Return the [x, y] coordinate for the center point of the cell that contains the specified text.  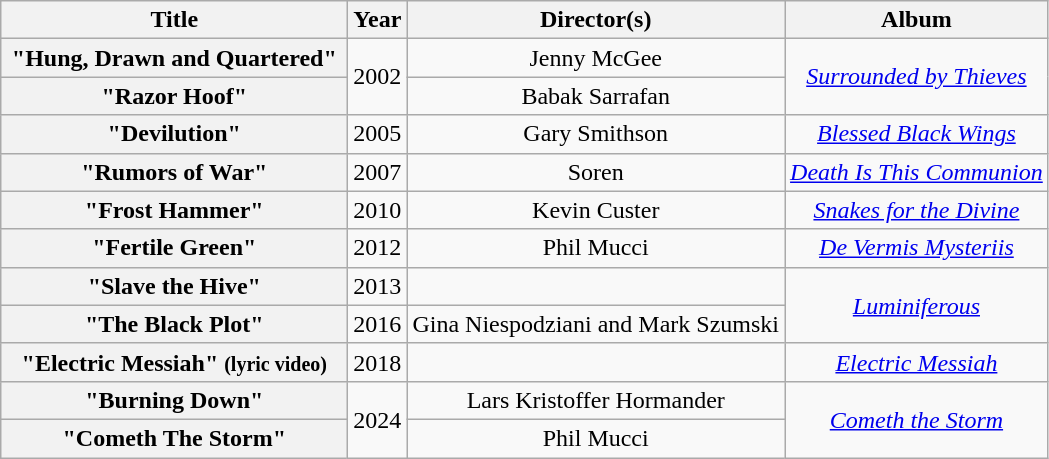
Soren [596, 172]
Gina Niespodziani and Mark Szumski [596, 324]
"Devilution" [174, 134]
2013 [378, 286]
"The Black Plot" [174, 324]
Death Is This Communion [917, 172]
"Frost Hammer" [174, 210]
2024 [378, 419]
Kevin Custer [596, 210]
Electric Messiah [917, 362]
Blessed Black Wings [917, 134]
Year [378, 20]
2010 [378, 210]
Jenny McGee [596, 58]
Babak Sarrafan [596, 96]
Cometh the Storm [917, 419]
Surrounded by Thieves [917, 77]
"Burning Down" [174, 400]
"Slave the Hive" [174, 286]
2012 [378, 248]
Director(s) [596, 20]
2018 [378, 362]
Gary Smithson [596, 134]
"Cometh The Storm" [174, 438]
Title [174, 20]
"Rumors of War" [174, 172]
2016 [378, 324]
"Fertile Green" [174, 248]
Lars Kristoffer Hormander [596, 400]
2002 [378, 77]
"Electric Messiah" (lyric video) [174, 362]
2007 [378, 172]
Album [917, 20]
De Vermis Mysteriis [917, 248]
Snakes for the Divine [917, 210]
"Razor Hoof" [174, 96]
"Hung, Drawn and Quartered" [174, 58]
2005 [378, 134]
Luminiferous [917, 305]
